Return the [X, Y] coordinate for the center point of the cell that contains the specified text.  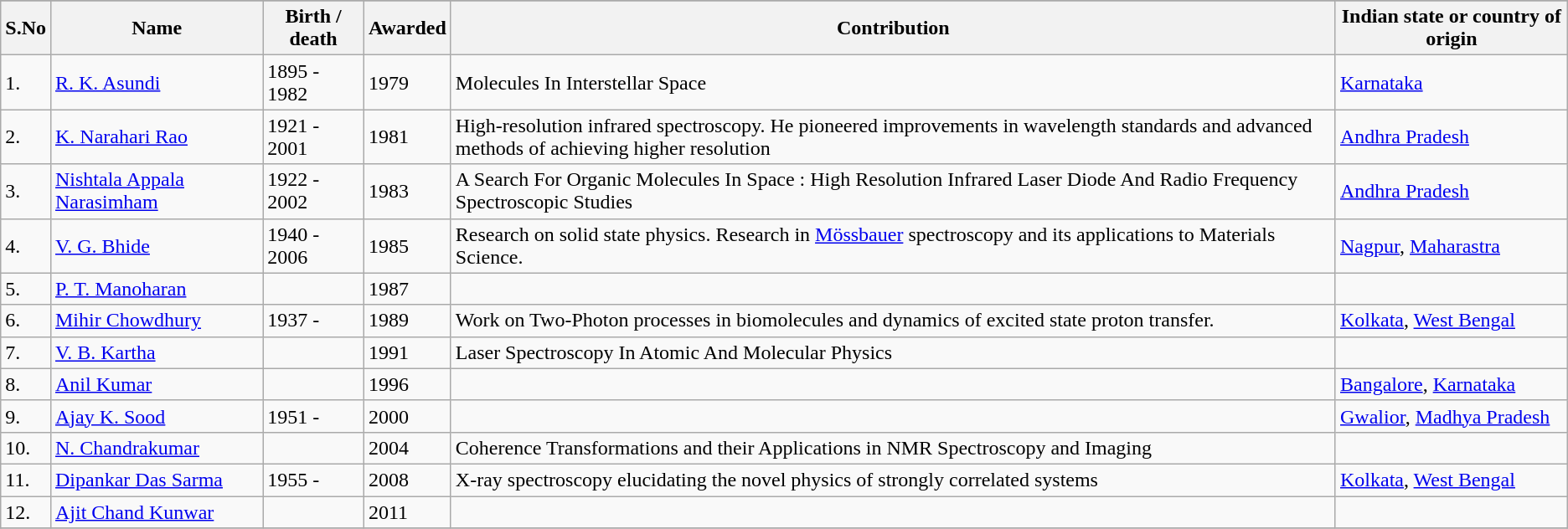
1989 [407, 321]
7. [26, 352]
A Search For Organic Molecules In Space : High Resolution Infrared Laser Diode And Radio Frequency Spectroscopic Studies [893, 191]
1979 [407, 82]
V. B. Kartha [156, 352]
3. [26, 191]
Molecules In Interstellar Space [893, 82]
Gwalior, Madhya Pradesh [1451, 416]
1996 [407, 384]
Mihir Chowdhury [156, 321]
Contribution [893, 28]
Bangalore, Karnataka [1451, 384]
K. Narahari Rao [156, 137]
6. [26, 321]
High-resolution infrared spectroscopy. He pioneered improvements in wavelength standards and advanced methods of achieving higher resolution [893, 137]
1981 [407, 137]
Karnataka [1451, 82]
1921 - 2001 [313, 137]
1955 - [313, 480]
5. [26, 289]
Ajit Chand Kunwar [156, 511]
Research on solid state physics. Research in Mössbauer spectroscopy and its applications to Materials Science. [893, 246]
12. [26, 511]
1987 [407, 289]
11. [26, 480]
1937 - [313, 321]
9. [26, 416]
1922 - 2002 [313, 191]
Work on Two-Photon processes in biomolecules and dynamics of excited state proton transfer. [893, 321]
Nishtala Appala Narasimham [156, 191]
P. T. Manoharan [156, 289]
1983 [407, 191]
1991 [407, 352]
Ajay K. Sood [156, 416]
R. K. Asundi [156, 82]
1940 - 2006 [313, 246]
2. [26, 137]
S.No [26, 28]
2000 [407, 416]
1895 - 1982 [313, 82]
8. [26, 384]
Coherence Transformations and their Applications in NMR Spectroscopy and Imaging [893, 448]
1951 - [313, 416]
Nagpur, Maharastra [1451, 246]
1985 [407, 246]
2011 [407, 511]
10. [26, 448]
Birth / death [313, 28]
V. G. Bhide [156, 246]
X-ray spectroscopy elucidating the novel physics of strongly correlated systems [893, 480]
2004 [407, 448]
Laser Spectroscopy In Atomic And Molecular Physics [893, 352]
N. Chandrakumar [156, 448]
Indian state or country of origin [1451, 28]
Anil Kumar [156, 384]
2008 [407, 480]
1. [26, 82]
4. [26, 246]
Dipankar Das Sarma [156, 480]
Name [156, 28]
Awarded [407, 28]
